Output the (X, Y) coordinate of the center of the cell containing the given text.  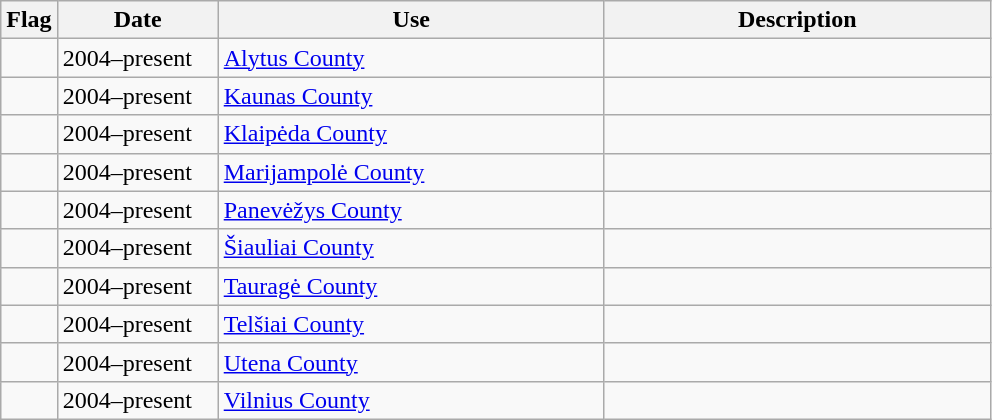
Telšiai County (411, 324)
Alytus County (411, 58)
Use (411, 20)
Vilnius County (411, 400)
Description (797, 20)
Kaunas County (411, 96)
Marijampolė County (411, 172)
Tauragė County (411, 286)
Utena County (411, 362)
Flag (29, 20)
Šiauliai County (411, 248)
Panevėžys County (411, 210)
Klaipėda County (411, 134)
Date (138, 20)
